Extract the [x, y] coordinate from the center of the cell holding the provided text.  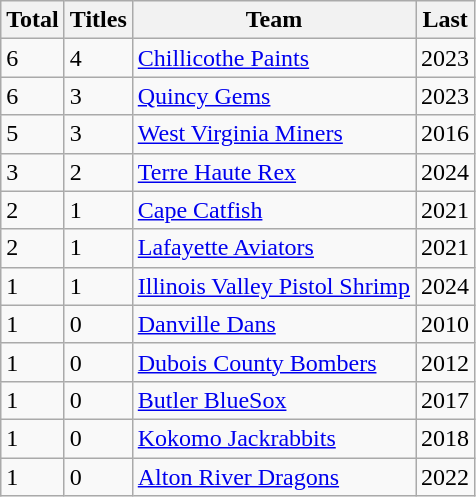
Lafayette Aviators [274, 248]
Illinois Valley Pistol Shrimp [274, 286]
Cape Catfish [274, 210]
Danville Dans [274, 324]
Dubois County Bombers [274, 362]
Chillicothe Paints [274, 58]
2010 [446, 324]
4 [98, 58]
Alton River Dragons [274, 477]
Last [446, 20]
Terre Haute Rex [274, 172]
2012 [446, 362]
2018 [446, 438]
2022 [446, 477]
Kokomo Jackrabbits [274, 438]
Total [33, 20]
5 [33, 134]
Team [274, 20]
Titles [98, 20]
2016 [446, 134]
2017 [446, 400]
Butler BlueSox [274, 400]
Quincy Gems [274, 96]
West Virginia Miners [274, 134]
